Identify which cell holds the provided text, then report its [X, Y] central coordinate. 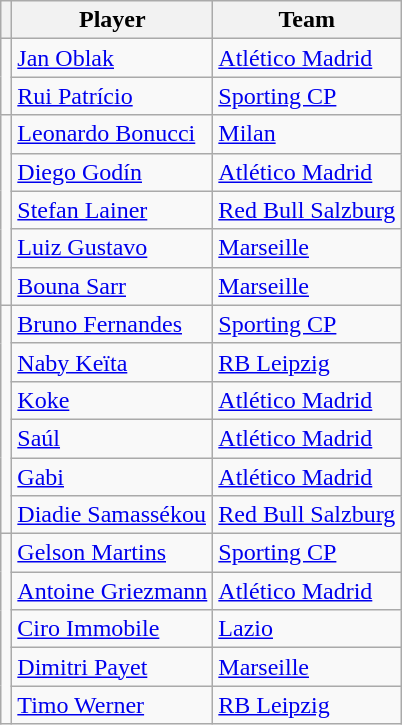
Player [112, 20]
Timo Werner [112, 705]
Saúl [112, 438]
Leonardo Bonucci [112, 134]
Koke [112, 400]
Diego Godín [112, 172]
Lazio [307, 629]
Milan [307, 134]
Team [307, 20]
Luiz Gustavo [112, 248]
Gabi [112, 477]
Gelson Martins [112, 553]
Diadie Samassékou [112, 515]
Stefan Lainer [112, 210]
Jan Oblak [112, 58]
Dimitri Payet [112, 667]
Antoine Griezmann [112, 591]
Naby Keïta [112, 362]
Bruno Fernandes [112, 324]
Rui Patrício [112, 96]
Bouna Sarr [112, 286]
Ciro Immobile [112, 629]
